Determine the [x, y] coordinate at the center of the cell enclosing the given text.  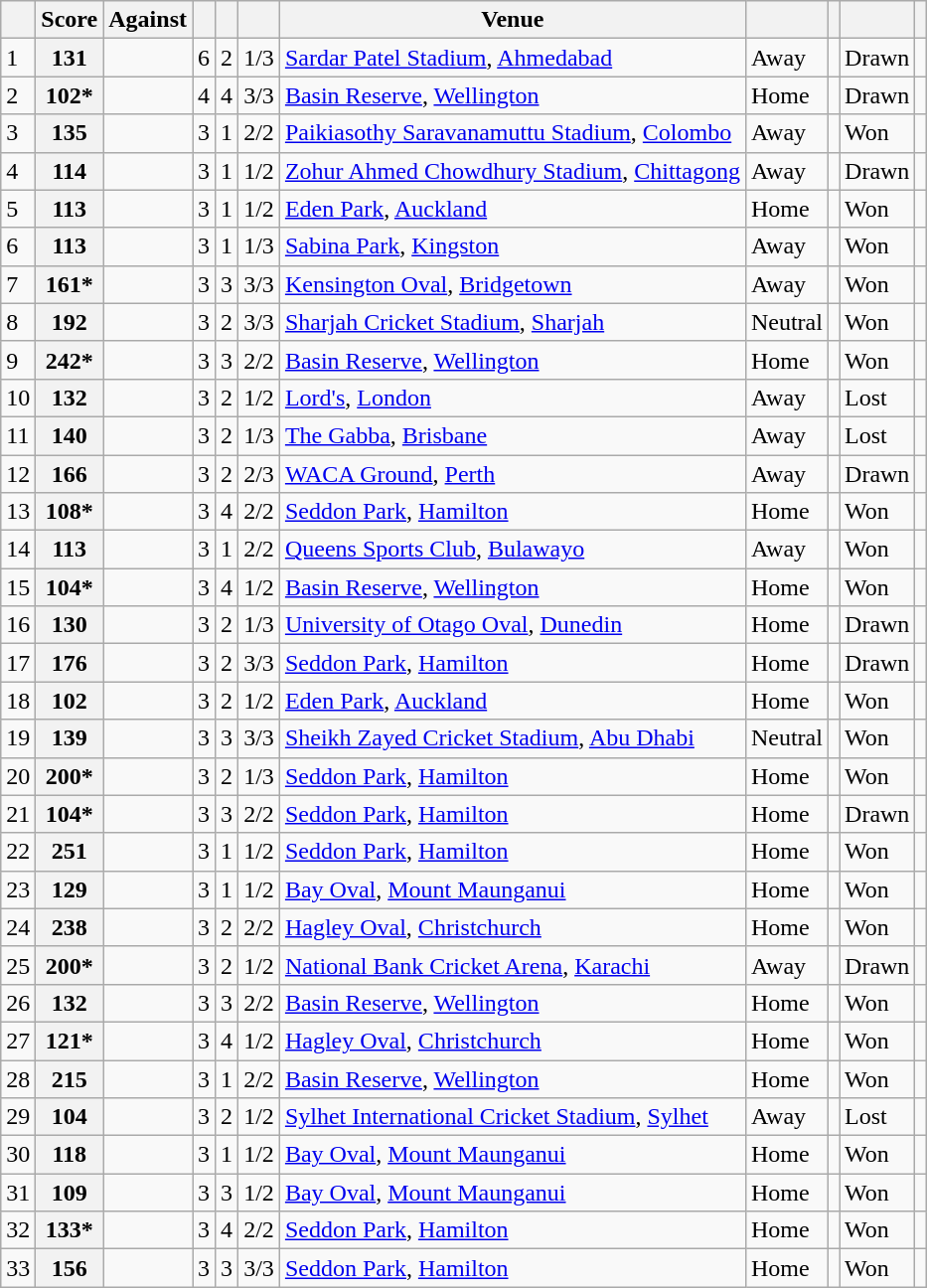
Zohur Ahmed Chowdhury Stadium, Chittagong [513, 171]
14 [18, 550]
22 [18, 852]
Score [70, 20]
166 [70, 474]
Against [148, 20]
29 [18, 1117]
Queens Sports Club, Bulawayo [513, 550]
9 [18, 360]
Sharjah Cricket Stadium, Sharjah [513, 322]
26 [18, 1003]
28 [18, 1078]
Lord's, London [513, 398]
130 [70, 625]
University of Otago Oval, Dunedin [513, 625]
27 [18, 1041]
19 [18, 738]
20 [18, 776]
108* [70, 512]
Paikiasothy Saravanamuttu Stadium, Colombo [513, 133]
2/3 [259, 474]
23 [18, 889]
The Gabba, Brisbane [513, 435]
161* [70, 284]
30 [18, 1155]
192 [70, 322]
104 [70, 1117]
Kensington Oval, Bridgetown [513, 284]
Sardar Patel Stadium, Ahmedabad [513, 58]
Venue [513, 20]
17 [18, 663]
121* [70, 1041]
156 [70, 1268]
5 [18, 209]
139 [70, 738]
13 [18, 512]
WACA Ground, Perth [513, 474]
31 [18, 1193]
215 [70, 1078]
25 [18, 965]
176 [70, 663]
33 [18, 1268]
109 [70, 1193]
21 [18, 814]
7 [18, 284]
118 [70, 1155]
251 [70, 852]
12 [18, 474]
32 [18, 1230]
24 [18, 927]
11 [18, 435]
129 [70, 889]
10 [18, 398]
15 [18, 587]
16 [18, 625]
Sabina Park, Kingston [513, 246]
18 [18, 701]
135 [70, 133]
Sheikh Zayed Cricket Stadium, Abu Dhabi [513, 738]
102* [70, 95]
102 [70, 701]
140 [70, 435]
242* [70, 360]
Sylhet International Cricket Stadium, Sylhet [513, 1117]
131 [70, 58]
114 [70, 171]
8 [18, 322]
National Bank Cricket Arena, Karachi [513, 965]
133* [70, 1230]
238 [70, 927]
